Determine the (X, Y) coordinate at the center of the cell enclosing the given text.  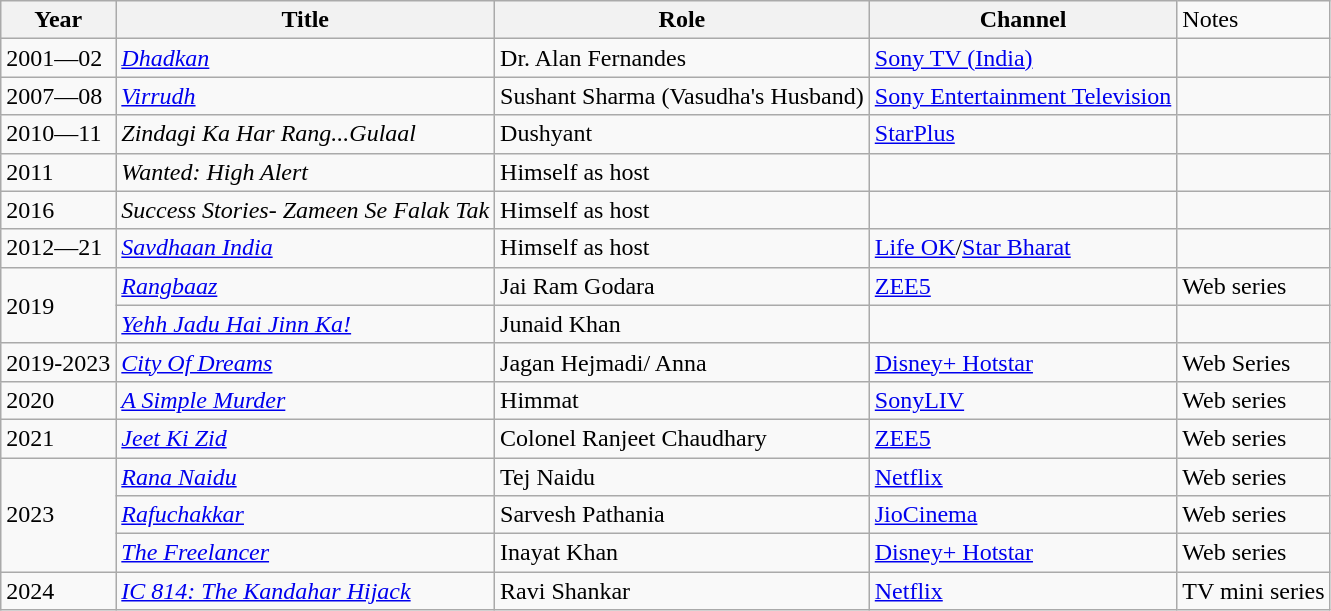
Sony TV (India) (1023, 58)
Ravi Shankar (682, 591)
Zindagi Ka Har Rang...Gulaal (306, 134)
Year (58, 20)
2023 (58, 515)
Inayat Khan (682, 553)
Notes (1254, 20)
Title (306, 20)
City Of Dreams (306, 362)
Sarvesh Pathania (682, 515)
2010—11 (58, 134)
2021 (58, 438)
2011 (58, 172)
Role (682, 20)
2019-2023 (58, 362)
Rafuchakkar (306, 515)
Dr. Alan Fernandes (682, 58)
Dushyant (682, 134)
IC 814: The Kandahar Hijack (306, 591)
Wanted: High Alert (306, 172)
StarPlus (1023, 134)
Yehh Jadu Hai Jinn Ka! (306, 324)
JioCinema (1023, 515)
2012—21 (58, 248)
Jai Ram Godara (682, 286)
Sony Entertainment Television (1023, 96)
SonyLIV (1023, 400)
2020 (58, 400)
TV mini series (1254, 591)
Colonel Ranjeet Chaudhary (682, 438)
Rana Naidu (306, 477)
Sushant Sharma (Vasudha's Husband) (682, 96)
The Freelancer (306, 553)
A Simple Murder (306, 400)
2024 (58, 591)
2001—02 (58, 58)
Himmat (682, 400)
Tej Naidu (682, 477)
Web Series (1254, 362)
Virrudh (306, 96)
Success Stories- Zameen Se Falak Tak (306, 210)
Jagan Hejmadi/ Anna (682, 362)
2007—08 (58, 96)
Channel (1023, 20)
Junaid Khan (682, 324)
Jeet Ki Zid (306, 438)
Rangbaaz (306, 286)
Savdhaan India (306, 248)
Life OK/Star Bharat (1023, 248)
2019 (58, 305)
Dhadkan (306, 58)
2016 (58, 210)
